Provide the [X, Y] coordinate of the cell's center where the given text is located.  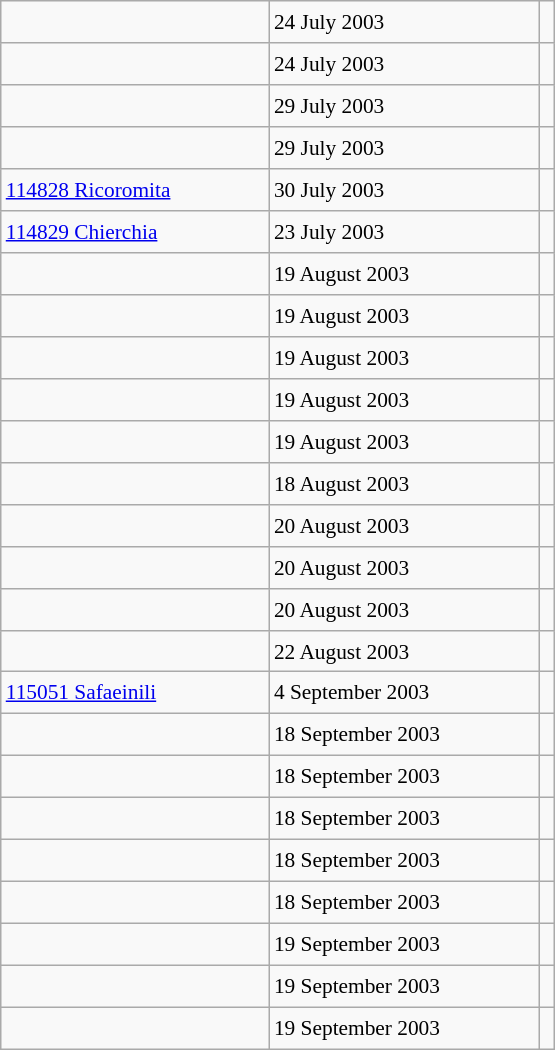
18 August 2003 [404, 483]
115051 Safaeinili [135, 693]
114828 Ricoromita [135, 190]
114829 Chierchia [135, 232]
23 July 2003 [404, 232]
4 September 2003 [404, 693]
22 August 2003 [404, 651]
30 July 2003 [404, 190]
